Return the (X, Y) coordinate for the center point of the cell that contains the specified text.  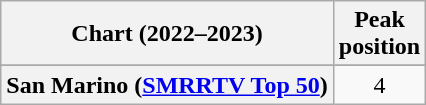
San Marino (SMRRTV Top 50) (168, 85)
Chart (2022–2023) (168, 34)
4 (379, 85)
Peakposition (379, 34)
